Provide the [x, y] coordinate of the cell's center where the given text is located.  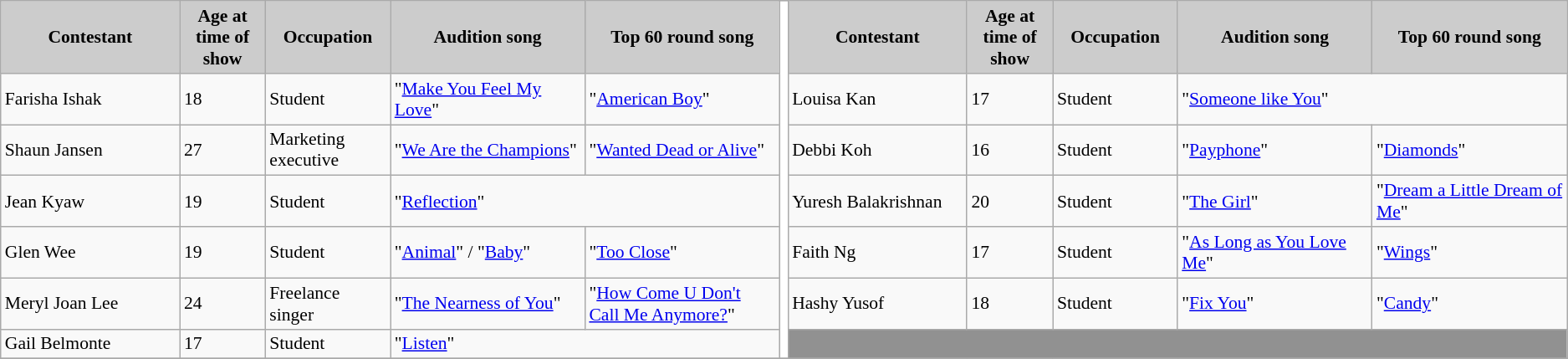
"Wings" [1470, 253]
"Candy" [1470, 303]
"We Are the Champions" [488, 151]
"Payphone" [1274, 151]
Freelance singer [328, 303]
27 [222, 151]
Glen Wee [90, 253]
Louisa Kan [877, 99]
Faith Ng [877, 253]
"Reflection" [585, 201]
24 [222, 303]
Hashy Yusof [877, 303]
"Dream a Little Dream of Me" [1470, 201]
"As Long as You Love Me" [1274, 253]
"Someone like You" [1371, 99]
20 [1009, 201]
"American Boy" [682, 99]
"Fix You" [1274, 303]
"Too Close" [682, 253]
Gail Belmonte [90, 344]
"Listen" [585, 344]
"Make You Feel My Love" [488, 99]
Shaun Jansen [90, 151]
"The Nearness of You" [488, 303]
"Diamonds" [1470, 151]
Farisha Ishak [90, 99]
"How Come U Don't Call Me Anymore?" [682, 303]
Marketing executive [328, 151]
Debbi Koh [877, 151]
Meryl Joan Lee [90, 303]
"Animal" / "Baby" [488, 253]
Yuresh Balakrishnan [877, 201]
16 [1009, 151]
"Wanted Dead or Alive" [682, 151]
"The Girl" [1274, 201]
Jean Kyaw [90, 201]
